From the cell containing the given text, extract its center point as (X, Y) coordinate. 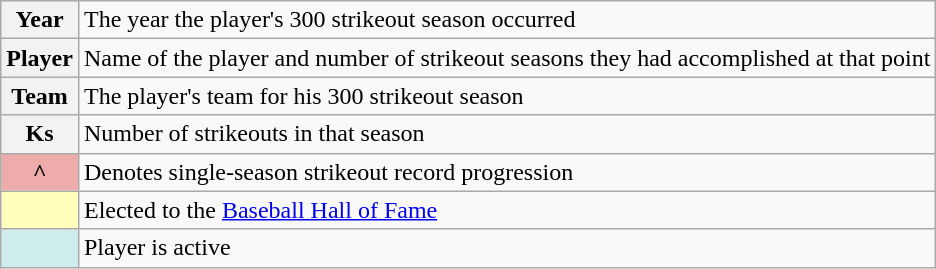
Ks (40, 134)
Year (40, 20)
^ (40, 172)
The player's team for his 300 strikeout season (506, 96)
Elected to the Baseball Hall of Fame (506, 210)
Player (40, 58)
The year the player's 300 strikeout season occurred (506, 20)
Number of strikeouts in that season (506, 134)
Name of the player and number of strikeout seasons they had accomplished at that point (506, 58)
Team (40, 96)
Player is active (506, 248)
Denotes single-season strikeout record progression (506, 172)
